Detect which cell encompasses the target text, then output its [x, y] center coordinate. 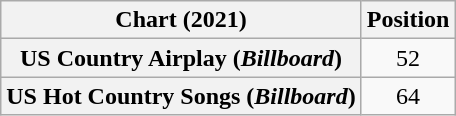
US Country Airplay (Billboard) [181, 58]
52 [408, 58]
Chart (2021) [181, 20]
Position [408, 20]
US Hot Country Songs (Billboard) [181, 96]
64 [408, 96]
